Scan for the cell matching the given text and deliver its [X, Y] coordinate at center. 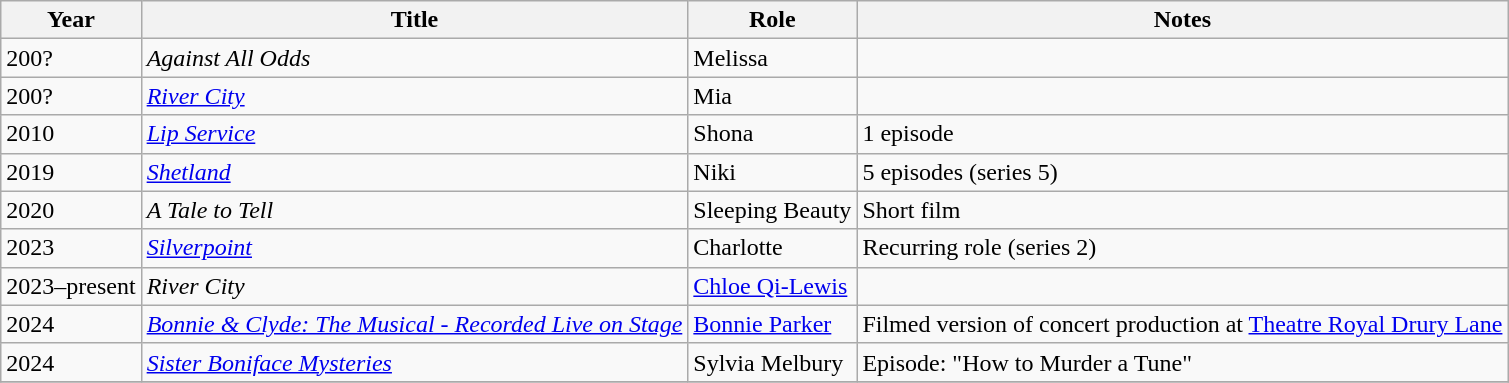
Sister Boniface Mysteries [414, 362]
2023 [71, 248]
Recurring role (series 2) [1182, 248]
Silverpoint [414, 248]
A Tale to Tell [414, 210]
Filmed version of concert production at Theatre Royal Drury Lane [1182, 324]
Bonnie & Clyde: The Musical - Recorded Live on Stage [414, 324]
5 episodes (series 5) [1182, 172]
Year [71, 20]
Melissa [772, 58]
Lip Service [414, 134]
Role [772, 20]
1 episode [1182, 134]
2010 [71, 134]
Sleeping Beauty [772, 210]
Chloe Qi-Lewis [772, 286]
Shona [772, 134]
Episode: "How to Murder a Tune" [1182, 362]
2019 [71, 172]
Shetland [414, 172]
Bonnie Parker [772, 324]
Charlotte [772, 248]
2020 [71, 210]
Against All Odds [414, 58]
Short film [1182, 210]
Sylvia Melbury [772, 362]
Niki [772, 172]
2023–present [71, 286]
Title [414, 20]
Notes [1182, 20]
Mia [772, 96]
